Return [X, Y] of the center of cell containing provided text 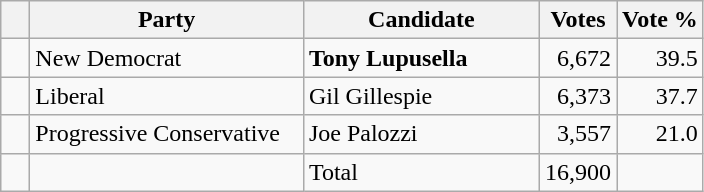
New Democrat [167, 58]
Vote % [660, 20]
Candidate [421, 20]
Total [421, 172]
Tony Lupusella [421, 58]
6,672 [578, 58]
Votes [578, 20]
39.5 [660, 58]
6,373 [578, 96]
16,900 [578, 172]
21.0 [660, 134]
Party [167, 20]
Gil Gillespie [421, 96]
3,557 [578, 134]
37.7 [660, 96]
Joe Palozzi [421, 134]
Progressive Conservative [167, 134]
Liberal [167, 96]
